Return the [x, y] coordinate for the center point of the cell that contains the specified text.  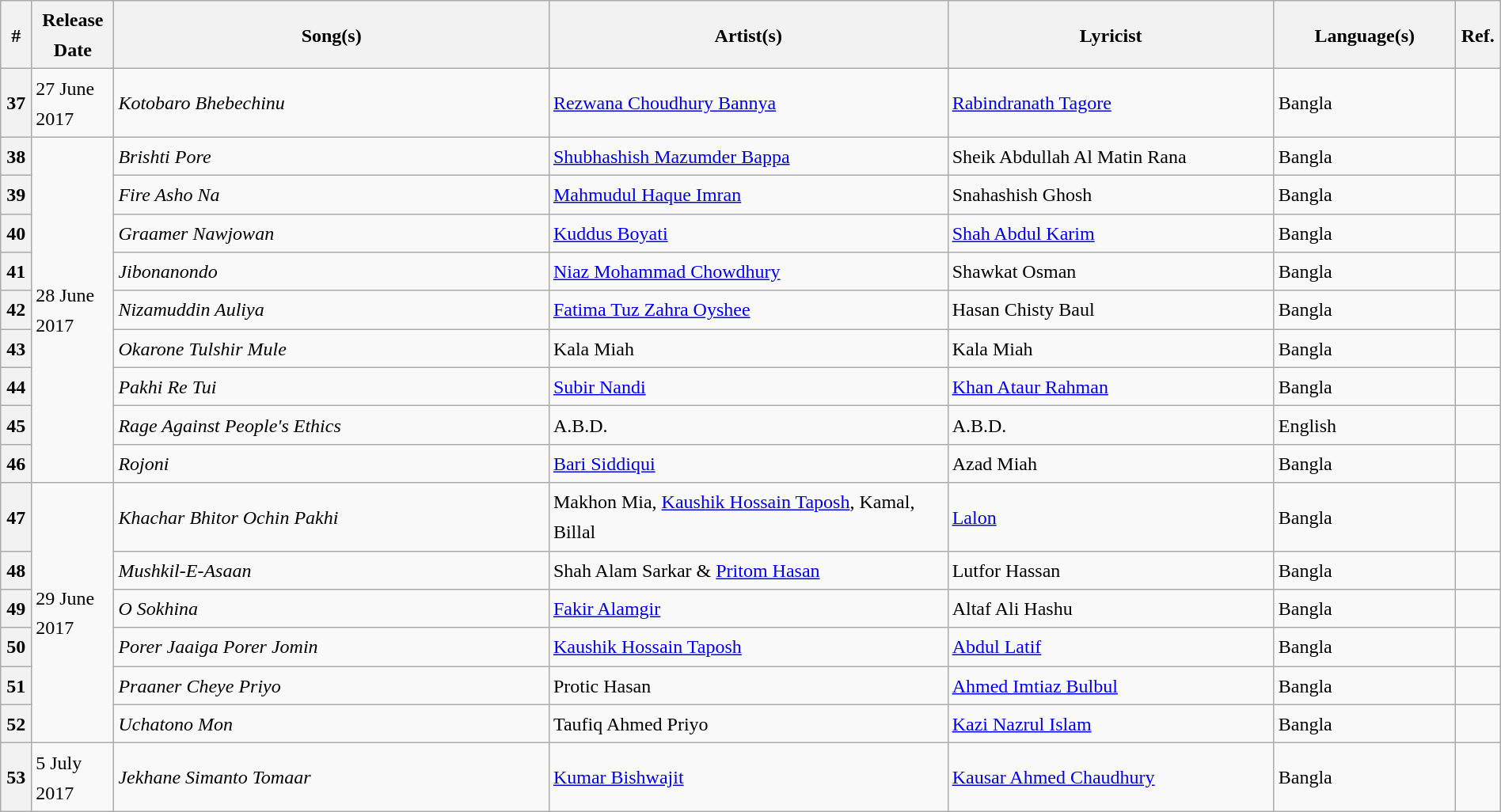
Ref. [1477, 35]
Hasan Chisty Baul [1111, 310]
Protic Hasan [748, 685]
Brishti Pore [331, 157]
Khachar Bhitor Ochin Pakhi [331, 517]
53 [16, 777]
Rabindranath Tagore [1111, 103]
28 June 2017 [73, 310]
Abdul Latif [1111, 647]
# [16, 35]
Subir Nandi [748, 386]
Lyricist [1111, 35]
Rage Against People's Ethics [331, 426]
Kumar Bishwajit [748, 777]
Language(s) [1365, 35]
29 June 2017 [73, 613]
41 [16, 272]
Song(s) [331, 35]
52 [16, 723]
Altaf Ali Hashu [1111, 609]
5 July 2017 [73, 777]
38 [16, 157]
Mahmudul Haque Imran [748, 195]
English [1365, 426]
Kausar Ahmed Chaudhury [1111, 777]
40 [16, 233]
Taufiq Ahmed Priyo [748, 723]
Kaushik Hossain Taposh [748, 647]
42 [16, 310]
Shah Alam Sarkar & Pritom Hasan [748, 570]
Artist(s) [748, 35]
46 [16, 464]
43 [16, 348]
Khan Ataur Rahman [1111, 386]
Graamer Nawjowan [331, 233]
49 [16, 609]
Shawkat Osman [1111, 272]
Ahmed Imtiaz Bulbul [1111, 685]
Makhon Mia, Kaushik Hossain Taposh, Kamal, Billal [748, 517]
Okarone Tulshir Mule [331, 348]
45 [16, 426]
39 [16, 195]
Nizamuddin Auliya [331, 310]
Snahashish Ghosh [1111, 195]
Lutfor Hassan [1111, 570]
Release Date [73, 35]
Sheik Abdullah Al Matin Rana [1111, 157]
Uchatono Mon [331, 723]
Porer Jaaiga Porer Jomin [331, 647]
Jibonanondo [331, 272]
44 [16, 386]
Pakhi Re Tui [331, 386]
Kazi Nazrul Islam [1111, 723]
Praaner Cheye Priyo [331, 685]
50 [16, 647]
Lalon [1111, 517]
Fakir Alamgir [748, 609]
Shah Abdul Karim [1111, 233]
Azad Miah [1111, 464]
Rojoni [331, 464]
Jekhane Simanto Tomaar [331, 777]
Fire Asho Na [331, 195]
Niaz Mohammad Chowdhury [748, 272]
Fatima Tuz Zahra Oyshee [748, 310]
Kuddus Boyati [748, 233]
27 June 2017 [73, 103]
Kotobaro Bhebechinu [331, 103]
Shubhashish Mazumder Bappa [748, 157]
Rezwana Choudhury Bannya [748, 103]
O Sokhina [331, 609]
47 [16, 517]
Mushkil-E-Asaan [331, 570]
Bari Siddiqui [748, 464]
48 [16, 570]
51 [16, 685]
37 [16, 103]
